Detect which cell encompasses the target text, then output its (x, y) center coordinate. 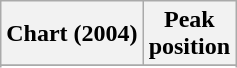
Chart (2004) (72, 34)
Peak position (189, 34)
